Extract the (X, Y) coordinate from the center of the cell holding the provided text.  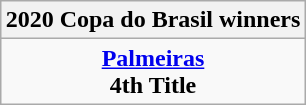
Palmeiras4th Title (153, 72)
2020 Copa do Brasil winners (153, 20)
